Return the (x, y) coordinate for the center point of the cell that contains the specified text.  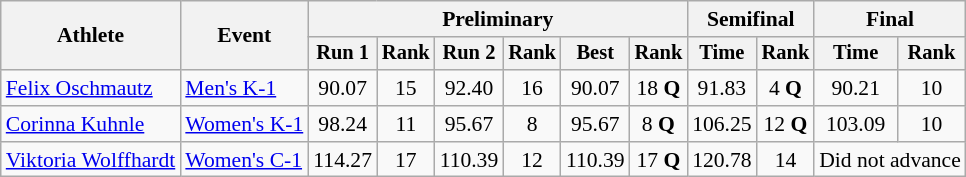
91.83 (722, 88)
Preliminary (498, 19)
12 Q (786, 124)
Athlete (91, 36)
Run 2 (470, 54)
Final (890, 19)
92.40 (470, 88)
Corinna Kuhnle (91, 124)
Women's K-1 (244, 124)
Felix Oschmautz (91, 88)
Men's K-1 (244, 88)
Run 1 (342, 54)
98.24 (342, 124)
106.25 (722, 124)
Event (244, 36)
8 (532, 124)
11 (406, 124)
18 Q (659, 88)
8 Q (659, 124)
15 (406, 88)
90.21 (856, 88)
Best (596, 54)
Semifinal (750, 19)
16 (532, 88)
4 Q (786, 88)
103.09 (856, 124)
